Pinpoint the cell where the given text exists, returning its [X, Y] midpoint coordinate. 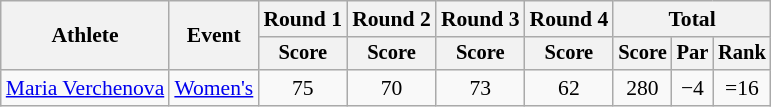
Round 1 [302, 19]
Round 2 [392, 19]
=16 [742, 88]
70 [392, 88]
73 [480, 88]
75 [302, 88]
Total [692, 19]
Event [214, 36]
62 [570, 88]
Athlete [86, 36]
Maria Verchenova [86, 88]
Round 4 [570, 19]
Round 3 [480, 19]
−4 [693, 88]
280 [642, 88]
Women's [214, 88]
Rank [742, 54]
Par [693, 54]
